Scan for the cell matching the given text and deliver its (x, y) coordinate at center. 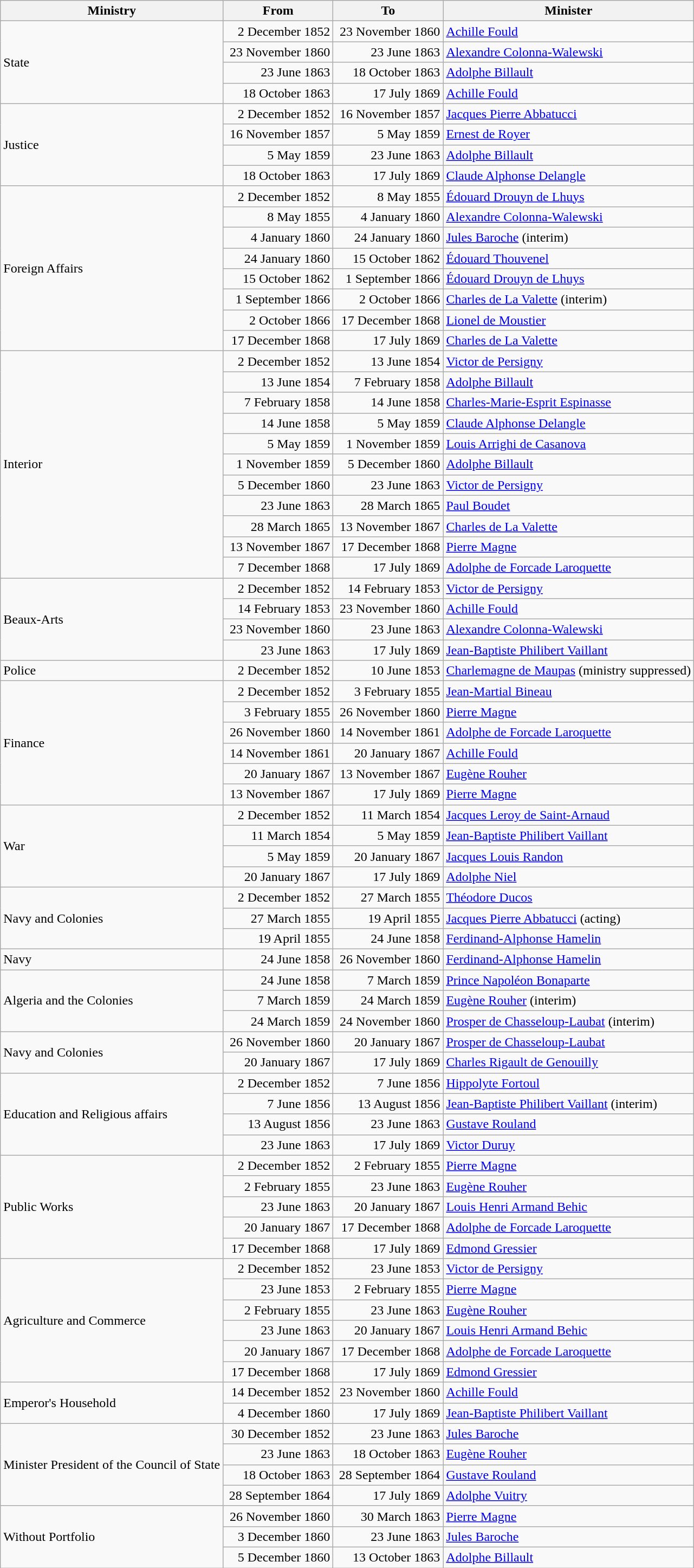
Prosper de Chasseloup-Laubat (569, 1042)
Victor Duruy (569, 1145)
4 December 1860 (278, 1413)
Jacques Pierre Abbatucci (acting) (569, 918)
Jules Baroche (interim) (569, 237)
Théodore Ducos (569, 897)
Jean-Baptiste Philibert Vaillant (interim) (569, 1104)
Justice (112, 145)
Prosper de Chasseloup-Laubat (interim) (569, 1021)
30 December 1852 (278, 1434)
30 March 1863 (388, 1516)
Ernest de Royer (569, 134)
Without Portfolio (112, 1537)
Charles Rigault de Genouilly (569, 1062)
Minister President of the Council of State (112, 1465)
Ministry (112, 11)
Foreign Affairs (112, 268)
Lionel de Moustier (569, 320)
Jacques Louis Randon (569, 856)
3 December 1860 (278, 1537)
Charles-Marie-Esprit Espinasse (569, 403)
Jean-Martial Bineau (569, 691)
Paul Boudet (569, 506)
7 December 1868 (278, 567)
State (112, 62)
Public Works (112, 1207)
Hippolyte Fortoul (569, 1083)
24 November 1860 (388, 1021)
Jacques Pierre Abbatucci (569, 114)
Emperor's Household (112, 1403)
10 June 1853 (388, 671)
War (112, 846)
Minister (569, 11)
14 December 1852 (278, 1392)
To (388, 11)
Adolphe Niel (569, 877)
Beaux-Arts (112, 619)
Eugène Rouher (interim) (569, 1001)
13 October 1863 (388, 1557)
Education and Religious affairs (112, 1114)
Charles de La Valette (interim) (569, 300)
Navy (112, 960)
Prince Napoléon Bonaparte (569, 980)
Agriculture and Commerce (112, 1320)
Louis Arrighi de Casanova (569, 444)
Adolphe Vuitry (569, 1495)
Édouard Thouvenel (569, 258)
Police (112, 671)
Jacques Leroy de Saint-Arnaud (569, 815)
Finance (112, 743)
From (278, 11)
Charlemagne de Maupas (ministry suppressed) (569, 671)
Algeria and the Colonies (112, 1001)
Interior (112, 465)
